Extract the [X, Y] coordinate from the center of the cell holding the provided text.  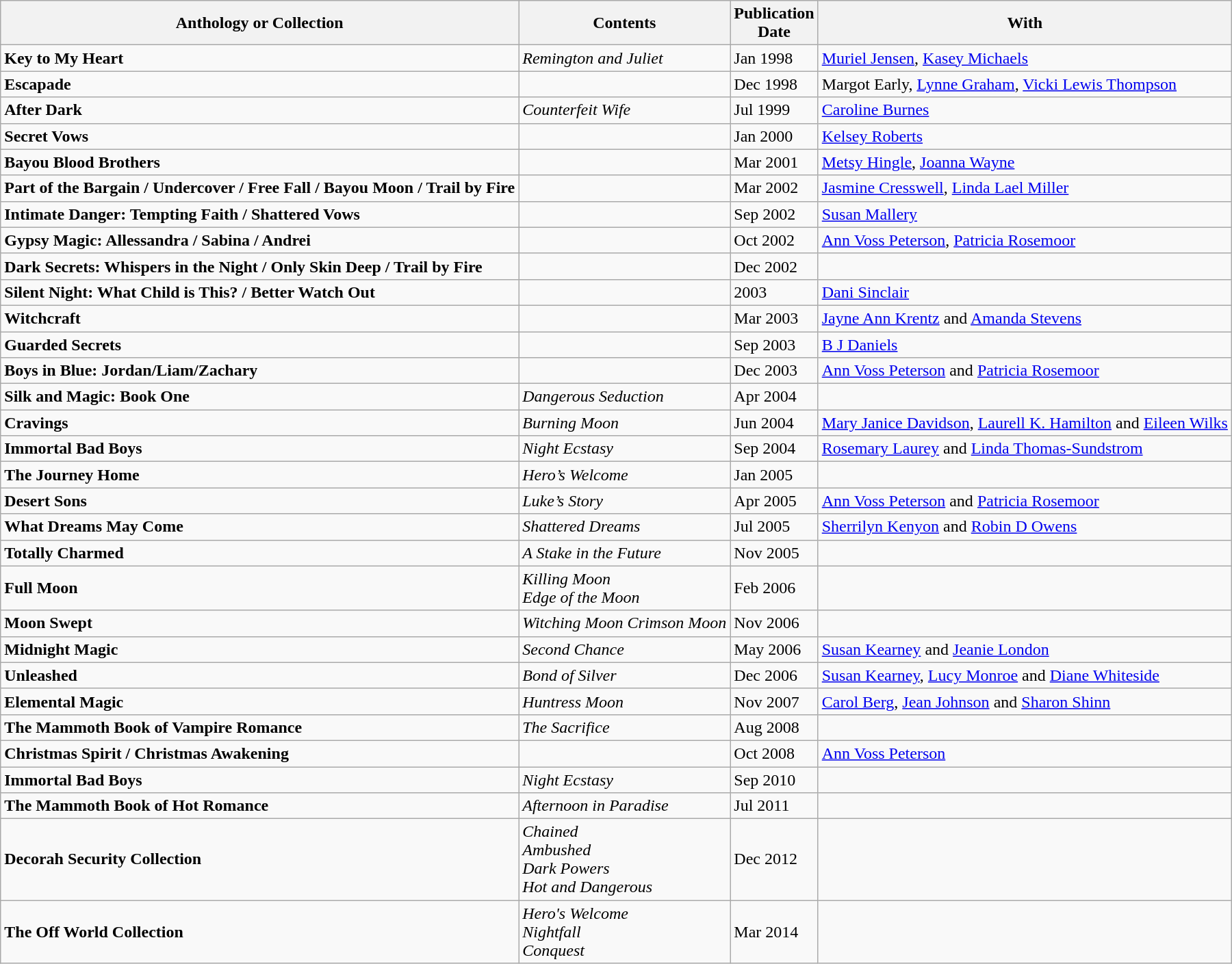
Counterfeit Wife [624, 110]
Afternoon in Paradise [624, 806]
Susan Kearney, Lucy Monroe and Diane Whiteside [1025, 675]
The Off World Collection [260, 932]
Desert Sons [260, 501]
The Journey Home [260, 475]
Jan 1998 [774, 58]
Dani Sinclair [1025, 292]
ChainedAmbushedDark PowersHot and Dangerous [624, 859]
Midnight Magic [260, 649]
Mar 2002 [774, 188]
Gypsy Magic: Allessandra / Sabina / Andrei [260, 240]
Dec 2002 [774, 266]
Full Moon [260, 588]
Dec 1998 [774, 84]
Dark Secrets: Whispers in the Night / Only Skin Deep / Trail by Fire [260, 266]
Witching Moon Crimson Moon [624, 623]
Dec 2003 [774, 371]
Rosemary Laurey and Linda Thomas-Sundstrom [1025, 449]
Jul 1999 [774, 110]
Remington and Juliet [624, 58]
Guarded Secrets [260, 344]
What Dreams May Come [260, 527]
Contents [624, 23]
Muriel Jensen, Kasey Michaels [1025, 58]
Part of the Bargain / Undercover / Free Fall / Bayou Moon / Trail by Fire [260, 188]
Nov 2005 [774, 553]
Carol Berg, Jean Johnson and Sharon Shinn [1025, 701]
Bayou Blood Brothers [260, 162]
A Stake in the Future [624, 553]
Hero’s Welcome [624, 475]
Huntress Moon [624, 701]
Cravings [260, 423]
Dangerous Seduction [624, 397]
Feb 2006 [774, 588]
Christmas Spirit / Christmas Awakening [260, 753]
Apr 2004 [774, 397]
Key to My Heart [260, 58]
Mary Janice Davidson, Laurell K. Hamilton and Eileen Wilks [1025, 423]
Jasmine Cresswell, Linda Lael Miller [1025, 188]
Jun 2004 [774, 423]
Nov 2007 [774, 701]
Sep 2003 [774, 344]
Second Chance [624, 649]
Caroline Burnes [1025, 110]
Escapade [260, 84]
Sep 2004 [774, 449]
Anthology or Collection [260, 23]
Killing MoonEdge of the Moon [624, 588]
The Mammoth Book of Vampire Romance [260, 727]
Unleashed [260, 675]
Susan Kearney and Jeanie London [1025, 649]
B J Daniels [1025, 344]
With [1025, 23]
Silent Night: What Child is This? / Better Watch Out [260, 292]
Dec 2006 [774, 675]
Apr 2005 [774, 501]
Jul 2011 [774, 806]
After Dark [260, 110]
Witchcraft [260, 318]
Hero's WelcomeNightfallConquest [624, 932]
Sep 2002 [774, 214]
Burning Moon [624, 423]
Bond of Silver [624, 675]
Intimate Danger: Tempting Faith / Shattered Vows [260, 214]
PublicationDate [774, 23]
Mar 2001 [774, 162]
Silk and Magic: Book One [260, 397]
Margot Early, Lynne Graham, Vicki Lewis Thompson [1025, 84]
Sep 2010 [774, 779]
Dec 2012 [774, 859]
Boys in Blue: Jordan/Liam/Zachary [260, 371]
Jul 2005 [774, 527]
Oct 2002 [774, 240]
Kelsey Roberts [1025, 136]
Luke’s Story [624, 501]
Sherrilyn Kenyon and Robin D Owens [1025, 527]
Jayne Ann Krentz and Amanda Stevens [1025, 318]
Totally Charmed [260, 553]
2003 [774, 292]
May 2006 [774, 649]
Elemental Magic [260, 701]
The Sacrifice [624, 727]
Decorah Security Collection [260, 859]
The Mammoth Book of Hot Romance [260, 806]
Mar 2003 [774, 318]
Ann Voss Peterson [1025, 753]
Susan Mallery [1025, 214]
Aug 2008 [774, 727]
Metsy Hingle, Joanna Wayne [1025, 162]
Nov 2006 [774, 623]
Oct 2008 [774, 753]
Jan 2005 [774, 475]
Moon Swept [260, 623]
Mar 2014 [774, 932]
Ann Voss Peterson, Patricia Rosemoor [1025, 240]
Jan 2000 [774, 136]
Secret Vows [260, 136]
Shattered Dreams [624, 527]
